Find where the given text appears and provide that cell's center as (x, y) coordinate. 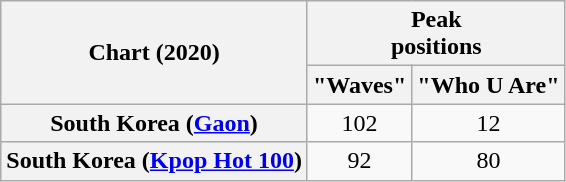
Chart (2020) (154, 52)
12 (488, 123)
92 (359, 161)
80 (488, 161)
"Waves" (359, 85)
102 (359, 123)
South Korea (Kpop Hot 100) (154, 161)
Peakpositions (436, 34)
South Korea (Gaon) (154, 123)
"Who U Are" (488, 85)
